Extract the [x, y] coordinate from the center of the cell holding the provided text.  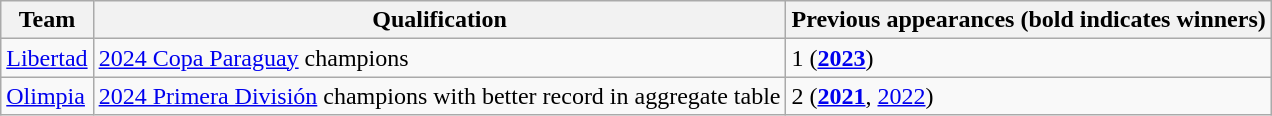
Olimpia [47, 96]
2024 Copa Paraguay champions [440, 58]
2 (2021, 2022) [1028, 96]
Team [47, 20]
Previous appearances (bold indicates winners) [1028, 20]
Libertad [47, 58]
1 (2023) [1028, 58]
2024 Primera División champions with better record in aggregate table [440, 96]
Qualification [440, 20]
